Locate the cell with the specified text and output its [X, Y] center coordinate. 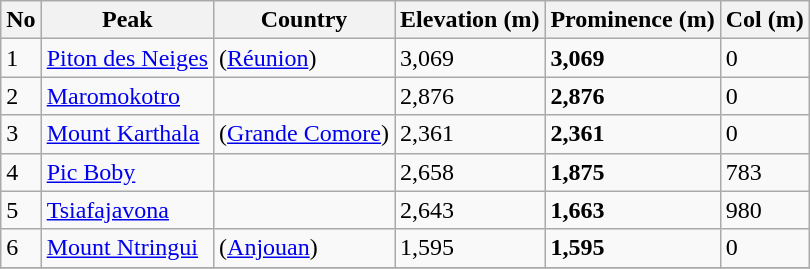
Tsiafajavona [127, 210]
Mount Karthala [127, 134]
Pic Boby [127, 172]
980 [764, 210]
(Anjouan) [304, 248]
Maromokotro [127, 96]
1,663 [632, 210]
Elevation (m) [470, 20]
Col (m) [764, 20]
4 [21, 172]
Mount Ntringui [127, 248]
6 [21, 248]
2 [21, 96]
Prominence (m) [632, 20]
Piton des Neiges [127, 58]
5 [21, 210]
Peak [127, 20]
(Réunion) [304, 58]
1,875 [632, 172]
2,658 [470, 172]
3 [21, 134]
No [21, 20]
(Grande Comore) [304, 134]
Country [304, 20]
783 [764, 172]
2,643 [470, 210]
1 [21, 58]
